Detect which cell encompasses the target text, then output its [x, y] center coordinate. 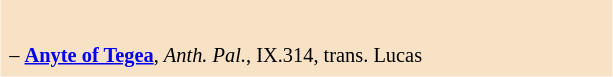
– Anyte of Tegea, Anth. Pal., IX.314, trans. Lucas [306, 56]
